Extract the [x, y] coordinate from the center of the cell holding the provided text.  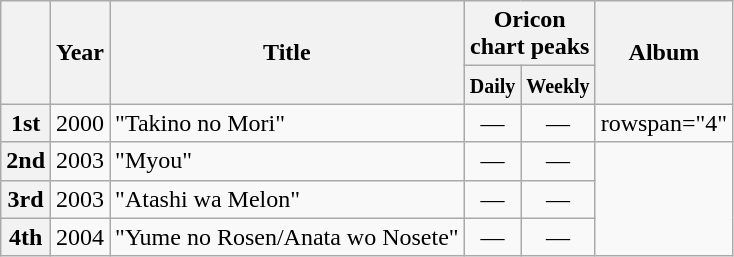
"Atashi wa Melon" [288, 199]
3rd [26, 199]
2004 [80, 237]
Title [288, 52]
1st [26, 123]
"Myou" [288, 161]
Daily [492, 85]
2nd [26, 161]
2000 [80, 123]
"Yume no Rosen/Anata wo Nosete" [288, 237]
Weekly [558, 85]
4th [26, 237]
rowspan="4" [664, 123]
Year [80, 52]
Album [664, 52]
Oricon chart peaks [530, 34]
"Takino no Mori" [288, 123]
